Locate the cell with the specified text and output its (x, y) center coordinate. 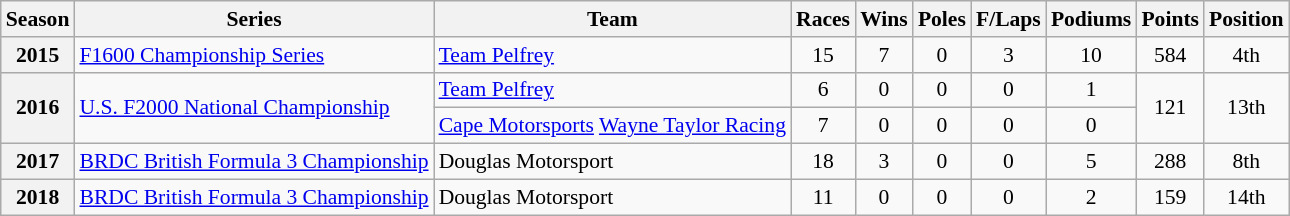
2015 (38, 55)
2 (1092, 197)
Wins (884, 19)
F1600 Championship Series (254, 55)
2016 (38, 108)
121 (1170, 108)
Points (1170, 19)
13th (1246, 108)
2017 (38, 162)
Cape Motorsports Wayne Taylor Racing (612, 126)
2018 (38, 197)
8th (1246, 162)
Team (612, 19)
6 (823, 90)
Series (254, 19)
159 (1170, 197)
18 (823, 162)
15 (823, 55)
4th (1246, 55)
Poles (942, 19)
F/Laps (1008, 19)
584 (1170, 55)
5 (1092, 162)
288 (1170, 162)
U.S. F2000 National Championship (254, 108)
Races (823, 19)
Position (1246, 19)
Podiums (1092, 19)
14th (1246, 197)
11 (823, 197)
Season (38, 19)
1 (1092, 90)
10 (1092, 55)
